Pinpoint the cell where the given text exists, returning its (X, Y) midpoint coordinate. 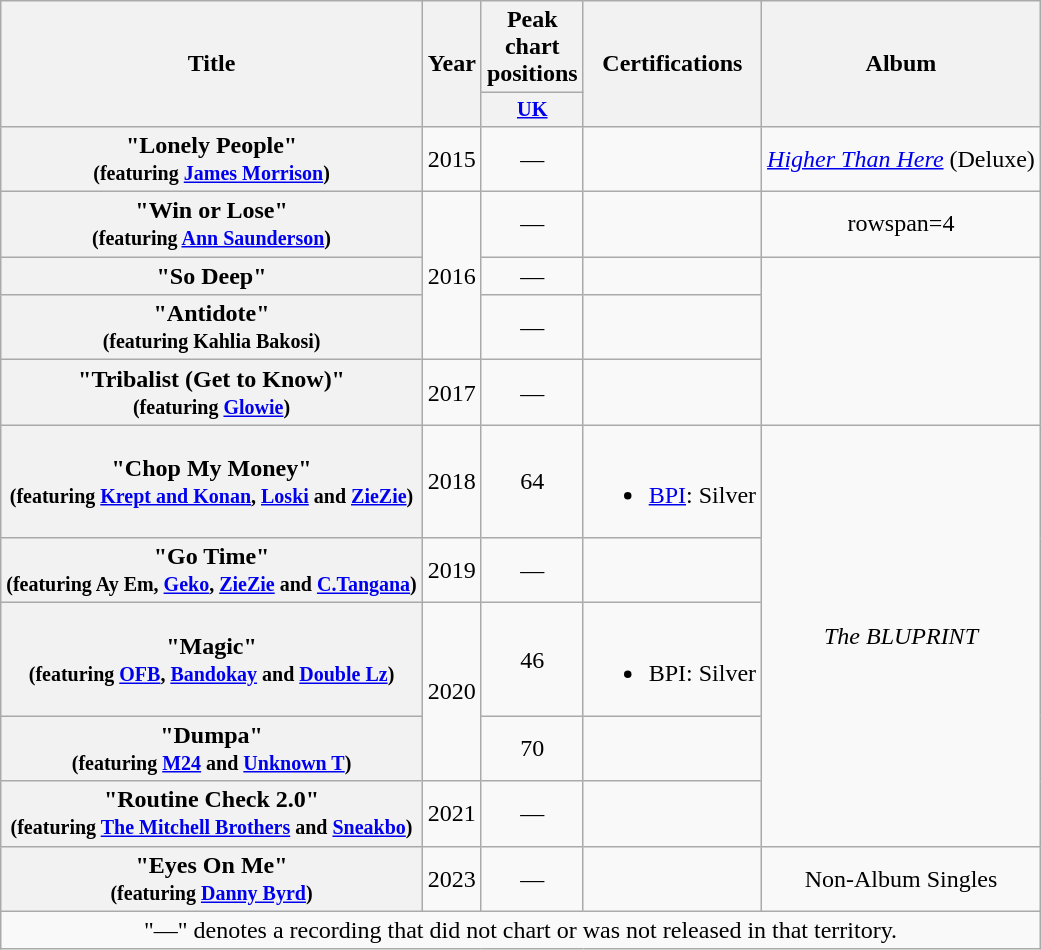
"So Deep" (212, 276)
UK (532, 110)
Album (902, 64)
"Routine Check 2.0"(featuring The Mitchell Brothers and Sneakbo) (212, 814)
2017 (452, 392)
2019 (452, 570)
The BLUPRINT (902, 636)
Higher Than Here (Deluxe) (902, 158)
Certifications (672, 64)
Peak chart positions (532, 47)
2020 (452, 692)
"Win or Lose"(featuring Ann Saunderson) (212, 224)
"Antidote"(featuring Kahlia Bakosi) (212, 328)
2021 (452, 814)
"Go Time"(featuring Ay Em, Geko, ZieZie and C.Tangana) (212, 570)
"—" denotes a recording that did not chart or was not released in that territory. (521, 930)
2018 (452, 482)
"Lonely People"(featuring James Morrison) (212, 158)
2016 (452, 276)
Title (212, 64)
Year (452, 64)
"Eyes On Me"(featuring Danny Byrd) (212, 878)
70 (532, 748)
"Chop My Money"(featuring Krept and Konan, Loski and ZieZie) (212, 482)
"Magic"(featuring OFB, Bandokay and Double Lz) (212, 660)
Non-Album Singles (902, 878)
46 (532, 660)
2015 (452, 158)
"Tribalist (Get to Know)"(featuring Glowie) (212, 392)
"Dumpa"(featuring M24 and Unknown T) (212, 748)
rowspan=4 (902, 224)
2023 (452, 878)
64 (532, 482)
